Determine the [X, Y] coordinate at the center of the cell enclosing the given text.  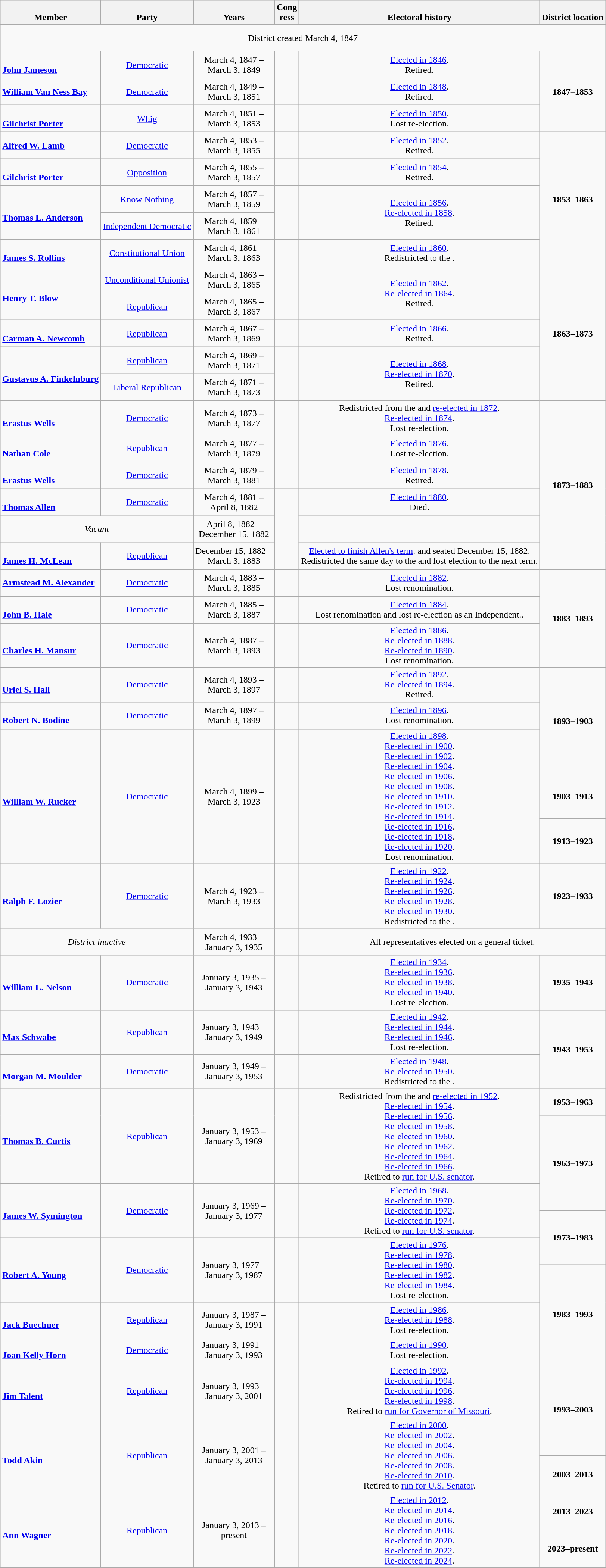
Vacant [97, 529]
Elected in 1934.Re-elected in 1936.Re-elected in 1938.Re-elected in 1940.Lost re-election. [420, 983]
Member [51, 13]
Armstead M. Alexander [51, 583]
Opposition [147, 172]
Party [147, 13]
Henry T. Blow [51, 293]
Elected in 1896.Lost renomination. [420, 715]
Alfred W. Lamb [51, 146]
Elected in 1922.Re-elected in 1924.Re-elected in 1926.Re-elected in 1928.Re-elected in 1930.Redistricted to the . [420, 896]
January 3, 1935 –January 3, 1943 [234, 983]
March 4, 1879 –March 3, 1881 [234, 475]
1983–1993 [573, 1314]
1993–2003 [573, 1410]
Thomas L. Anderson [51, 213]
Elected in 1868.Re-elected in 1870.Retired. [420, 374]
Elected in 1948.Re-elected in 1950.Redistricted to the . [420, 1071]
March 4, 1857 –March 3, 1859 [234, 199]
March 4, 1897 –March 3, 1899 [234, 715]
March 4, 1873 –March 3, 1877 [234, 418]
William W. Rucker [51, 796]
Elected in 1856.Re-elected in 1858.Retired. [420, 213]
March 4, 1885 –March 3, 1887 [234, 610]
William Van Ness Bay [51, 92]
James W. Symington [51, 1211]
Elected in 1878.Retired. [420, 475]
March 4, 1887 –March 3, 1893 [234, 646]
1923–1933 [573, 896]
Thomas B. Curtis [51, 1136]
1847–1853 [573, 92]
March 4, 1865 –March 3, 1867 [234, 307]
2023–present [573, 1549]
Elected in 1860.Redistricted to the . [420, 253]
Elected to finish Allen's term. and seated December 15, 1882.Redistricted the same day to the and lost election to the next term. [420, 556]
Constitutional Union [147, 253]
Robert N. Bodine [51, 715]
Morgan M. Moulder [51, 1071]
March 4, 1861 –March 3, 1863 [234, 253]
1943–1953 [573, 1049]
December 15, 1882 –March 3, 1883 [234, 556]
Todd Akin [51, 1456]
Gustavus A. Finkelnburg [51, 374]
March 4, 1881 –April 8, 1882 [234, 502]
1853–1863 [573, 199]
Elected in 1854.Retired. [420, 172]
1893–1903 [573, 721]
Elected in 1968.Re-elected in 1970.Re-elected in 1972.Re-elected in 1974.Retired to run for U.S. senator. [420, 1211]
Jack Buechner [51, 1319]
1863–1873 [573, 334]
Elected in 1876.Lost re-election. [420, 449]
All representatives elected on a general ticket. [453, 942]
Redistricted from the and re-elected in 1872.Re-elected in 1874.Lost re-election. [420, 418]
January 3, 1949 –January 3, 1953 [234, 1071]
March 4, 1853 –March 3, 1855 [234, 146]
1953–1963 [573, 1102]
January 3, 1969 –January 3, 1977 [234, 1211]
March 4, 1847 –March 3, 1849 [234, 65]
2003–2013 [573, 1474]
1873–1883 [573, 485]
District location [573, 13]
January 3, 1943 –January 3, 1949 [234, 1032]
Joan Kelly Horn [51, 1350]
March 4, 1933 –January 3, 1935 [234, 942]
Robert A. Young [51, 1270]
John Jameson [51, 65]
January 3, 1977 –January 3, 1987 [234, 1270]
March 4, 1867 –March 3, 1869 [234, 334]
Elected in 1880.Died. [420, 502]
Thomas Allen [51, 502]
John B. Hale [51, 610]
March 4, 1883 –March 3, 1885 [234, 583]
April 8, 1882 –December 15, 1882 [234, 529]
January 3, 2001 –January 3, 2013 [234, 1456]
January 3, 1993 –January 3, 2001 [234, 1391]
Elected in 2012.Re-elected in 2014.Re-elected in 2016.Re-elected in 2018.Re-elected in 2020.Re-elected in 2022.Re-elected in 2024. [420, 1530]
Elected in 1892.Re-elected in 1894.Retired. [420, 685]
March 4, 1863 –March 3, 1865 [234, 280]
Elected in 1942.Re-elected in 1944.Re-elected in 1946.Lost re-election. [420, 1032]
1935–1943 [573, 983]
Independent Democratic [147, 226]
March 4, 1923 –March 3, 1933 [234, 896]
James S. Rollins [51, 253]
Liberal Republican [147, 387]
Charles H. Mansur [51, 646]
1883–1893 [573, 619]
1913–1923 [573, 841]
District inactive [97, 942]
Elected in 1990.Lost re-election. [420, 1350]
Elected in 1992.Re-elected in 1994.Re-elected in 1996.Re-elected in 1998.Retired to run for Governor of Missouri. [420, 1391]
Elected in 1846.Retired. [420, 65]
Jim Talent [51, 1391]
Uriel S. Hall [51, 685]
Electoral history [420, 13]
Elected in 1850.Lost re-election. [420, 119]
January 3, 1987 –January 3, 1991 [234, 1319]
Elected in 1986.Re-elected in 1988.Lost re-election. [420, 1319]
Elected in 1886.Re-elected in 1888.Re-elected in 1890.Lost renomination. [420, 646]
Unconditional Unionist [147, 280]
Elected in 1884.Lost renomination and lost re-election as an Independent.. [420, 610]
March 4, 1859 –March 3, 1861 [234, 226]
Ann Wagner [51, 1530]
March 4, 1855 –March 3, 1857 [234, 172]
January 3, 2013 –present [234, 1530]
Elected in 1866.Retired. [420, 334]
Whig [147, 119]
Ralph F. Lozier [51, 896]
Years [234, 13]
James H. McLean [51, 556]
Elected in 1852.Retired. [420, 146]
Congress [287, 13]
Max Schwabe [51, 1032]
Know Nothing [147, 199]
Elected in 1848.Retired. [420, 92]
1973–1983 [573, 1237]
March 4, 1893 –March 3, 1897 [234, 685]
March 4, 1877 –March 3, 1879 [234, 449]
Elected in 1862.Re-elected in 1864.Retired. [420, 293]
January 3, 1991 –January 3, 1993 [234, 1350]
Carman A. Newcomb [51, 334]
1903–1913 [573, 796]
Elected in 1976.Re-elected in 1978.Re-elected in 1980.Re-elected in 1982.Re-elected in 1984.Lost re-election. [420, 1270]
Nathan Cole [51, 449]
District created March 4, 1847 [303, 38]
1963–1973 [573, 1163]
January 3, 1953 –January 3, 1969 [234, 1136]
March 4, 1871 –March 3, 1873 [234, 387]
March 4, 1851 –March 3, 1853 [234, 119]
Elected in 1882.Lost renomination. [420, 583]
March 4, 1899 –March 3, 1923 [234, 796]
2013–2023 [573, 1512]
Elected in 2000.Re-elected in 2002.Re-elected in 2004.Re-elected in 2006.Re-elected in 2008.Re-elected in 2010.Retired to run for U.S. Senator. [420, 1456]
William L. Nelson [51, 983]
March 4, 1869 –March 3, 1871 [234, 360]
March 4, 1849 –March 3, 1851 [234, 92]
